Capture the cell that displays the provided text and extract its [X, Y] central coordinate. 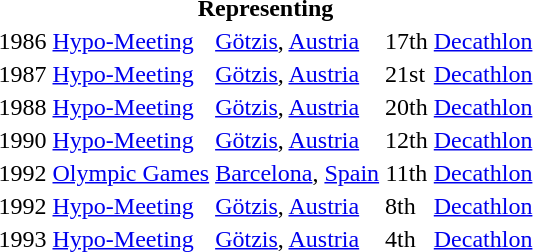
20th [407, 107]
Barcelona, Spain [298, 173]
21st [407, 74]
12th [407, 140]
11th [407, 173]
Olympic Games [131, 173]
17th [407, 41]
8th [407, 206]
